Determine the (X, Y) coordinate at the center of the cell enclosing the given text.  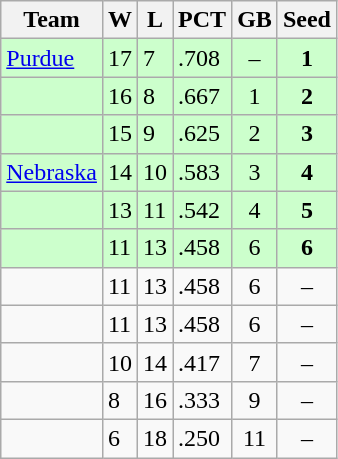
.625 (202, 134)
PCT (202, 20)
GB (255, 20)
15 (120, 134)
.583 (202, 172)
L (156, 20)
.250 (202, 438)
.333 (202, 400)
Team (52, 20)
.708 (202, 58)
Purdue (52, 58)
5 (306, 210)
Nebraska (52, 172)
.667 (202, 96)
17 (120, 58)
.542 (202, 210)
.417 (202, 362)
18 (156, 438)
Seed (306, 20)
W (120, 20)
